Return the [x, y] coordinate for the center point of the cell that contains the specified text.  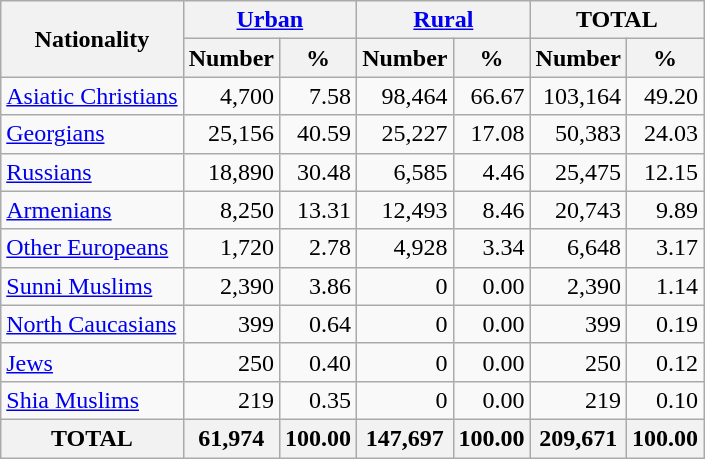
40.59 [318, 134]
Urban [270, 20]
Sunni Muslims [92, 286]
66.67 [492, 96]
13.31 [318, 210]
0.64 [318, 324]
7.58 [318, 96]
1.14 [664, 286]
6,648 [578, 248]
Georgians [92, 134]
Other Europeans [92, 248]
0.19 [664, 324]
3.17 [664, 248]
4,928 [405, 248]
20,743 [578, 210]
209,671 [578, 438]
9.89 [664, 210]
25,227 [405, 134]
17.08 [492, 134]
Rural [444, 20]
24.03 [664, 134]
0.35 [318, 400]
6,585 [405, 172]
8.46 [492, 210]
61,974 [231, 438]
3.34 [492, 248]
0.12 [664, 362]
2.78 [318, 248]
3.86 [318, 286]
0.10 [664, 400]
0.40 [318, 362]
4,700 [231, 96]
12,493 [405, 210]
49.20 [664, 96]
147,697 [405, 438]
1,720 [231, 248]
18,890 [231, 172]
Shia Muslims [92, 400]
98,464 [405, 96]
103,164 [578, 96]
25,156 [231, 134]
4.46 [492, 172]
12.15 [664, 172]
8,250 [231, 210]
25,475 [578, 172]
Asiatic Christians [92, 96]
Russians [92, 172]
30.48 [318, 172]
Jews [92, 362]
50,383 [578, 134]
Armenians [92, 210]
Nationality [92, 39]
North Caucasians [92, 324]
